Scan for the cell matching the given text and deliver its [x, y] coordinate at center. 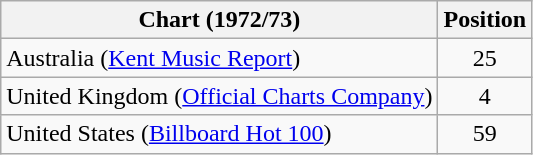
59 [485, 134]
United States (Billboard Hot 100) [220, 134]
25 [485, 58]
United Kingdom (Official Charts Company) [220, 96]
Position [485, 20]
4 [485, 96]
Australia (Kent Music Report) [220, 58]
Chart (1972/73) [220, 20]
